Identify which cell holds the provided text, then report its (x, y) central coordinate. 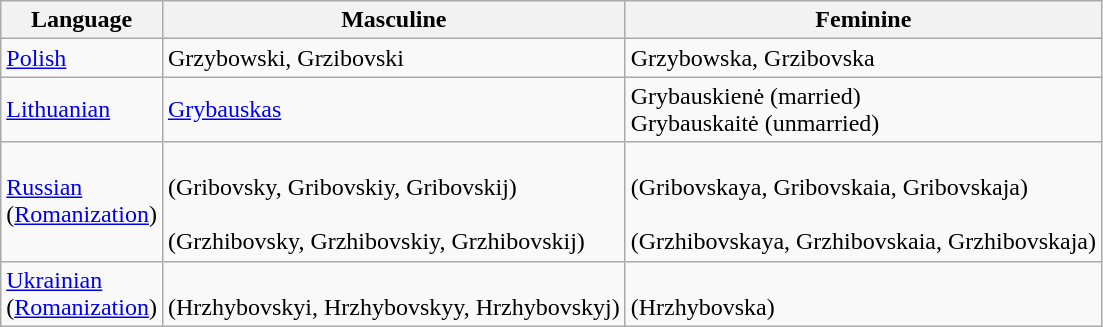
(Gribovskaya, Gribovskaia, Gribovskaja) (Grzhibovskaya, Grzhibovskaia, Grzhibovskaja) (863, 202)
Grzybowski, Grzibovski (394, 58)
Russian (Romanization) (82, 202)
Grybauskienė (married) Grybauskaitė (unmarried) (863, 110)
Masculine (394, 20)
Language (82, 20)
Lithuanian (82, 110)
Polish (82, 58)
(Gribovsky, Gribovskiy, Gribovskij) (Grzhibovsky, Grzhibovskiy, Grzhibovskij) (394, 202)
(Hrzhybovskyi, Hrzhybovskyy, Hrzhybovskyj) (394, 294)
Grybauskas (394, 110)
Feminine (863, 20)
Ukrainian (Romanization) (82, 294)
(Hrzhybovska) (863, 294)
Grzybowska, Grzibovska (863, 58)
